Scan for the cell matching the given text and deliver its [X, Y] coordinate at center. 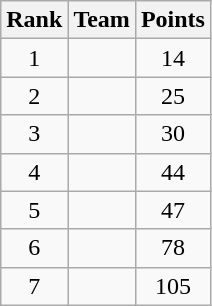
2 [34, 96]
14 [172, 58]
105 [172, 286]
5 [34, 210]
1 [34, 58]
78 [172, 248]
47 [172, 210]
6 [34, 248]
3 [34, 134]
Points [172, 20]
25 [172, 96]
4 [34, 172]
7 [34, 286]
30 [172, 134]
44 [172, 172]
Rank [34, 20]
Team [102, 20]
